Extract the (X, Y) coordinate from the center of the cell holding the provided text.  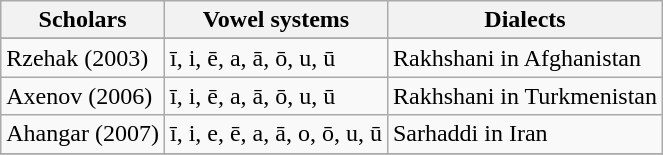
Rakhshani in Afghanistan (524, 58)
Sarhaddi in Iran (524, 134)
Axenov (2006) (83, 96)
Vowel systems (276, 20)
Scholars (83, 20)
Dialects (524, 20)
Rakhshani in Turkmenistan (524, 96)
Rzehak (2003) (83, 58)
ī, i, e, ē, a, ā, o, ō, u, ū (276, 134)
Ahangar (2007) (83, 134)
